From the cell containing the given text, extract its center point as [X, Y] coordinate. 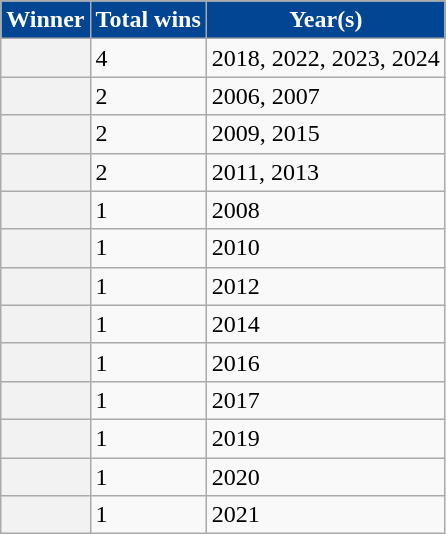
Winner [46, 20]
2010 [326, 248]
2017 [326, 400]
Year(s) [326, 20]
2020 [326, 477]
Total wins [148, 20]
2016 [326, 362]
2009, 2015 [326, 134]
2021 [326, 515]
2019 [326, 438]
2012 [326, 286]
4 [148, 58]
2018, 2022, 2023, 2024 [326, 58]
2008 [326, 210]
2014 [326, 324]
2011, 2013 [326, 172]
2006, 2007 [326, 96]
